Identify which cell holds the provided text, then report its (x, y) central coordinate. 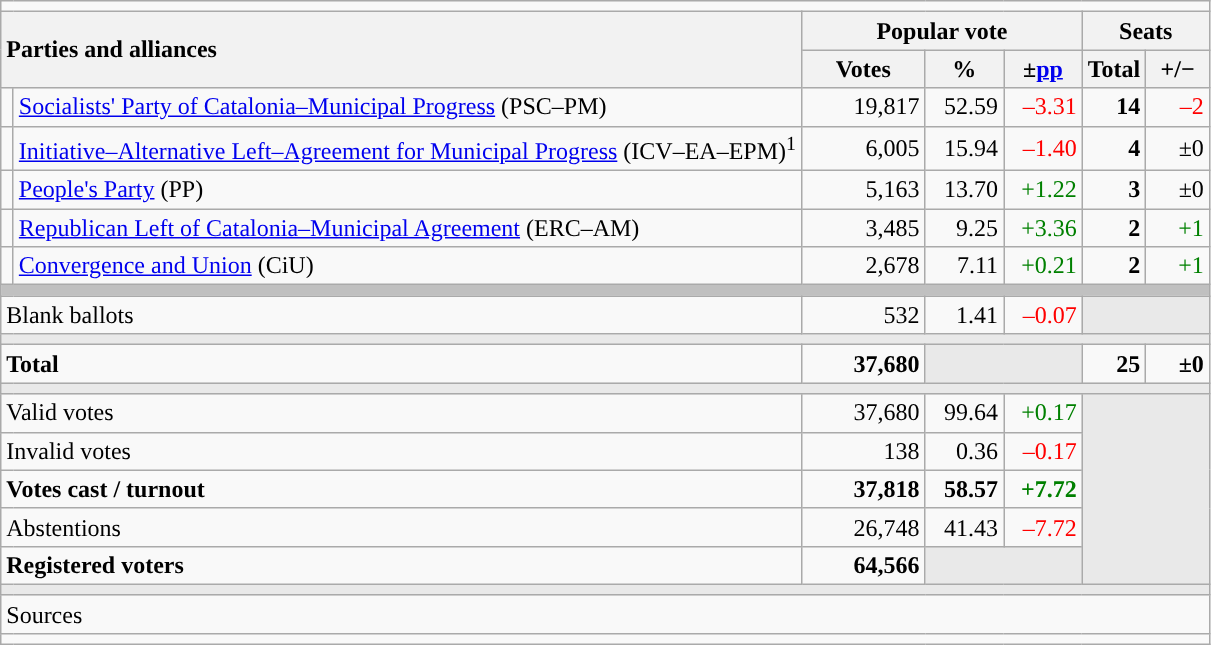
52.59 (964, 107)
–0.07 (1044, 315)
% (964, 69)
Republican Left of Catalonia–Municipal Agreement (ERC–AM) (407, 228)
Valid votes (402, 413)
0.36 (964, 451)
3,485 (864, 228)
Abstentions (402, 527)
19,817 (864, 107)
9.25 (964, 228)
5,163 (864, 190)
+1.22 (1044, 190)
6,005 (864, 148)
3 (1114, 190)
–2 (1178, 107)
4 (1114, 148)
26,748 (864, 527)
15.94 (964, 148)
1.41 (964, 315)
+3.36 (1044, 228)
Socialists' Party of Catalonia–Municipal Progress (PSC–PM) (407, 107)
Registered voters (402, 565)
+/− (1178, 69)
+0.21 (1044, 266)
–1.40 (1044, 148)
138 (864, 451)
Initiative–Alternative Left–Agreement for Municipal Progress (ICV–EA–EPM)1 (407, 148)
Invalid votes (402, 451)
Convergence and Union (CiU) (407, 266)
Votes cast / turnout (402, 489)
People's Party (PP) (407, 190)
Popular vote (942, 31)
–0.17 (1044, 451)
–3.31 (1044, 107)
25 (1114, 364)
7.11 (964, 266)
±pp (1044, 69)
+0.17 (1044, 413)
Parties and alliances (402, 50)
14 (1114, 107)
2,678 (864, 266)
Sources (606, 614)
Blank ballots (402, 315)
532 (864, 315)
+7.72 (1044, 489)
58.57 (964, 489)
13.70 (964, 190)
Seats (1146, 31)
99.64 (964, 413)
–7.72 (1044, 527)
Votes (864, 69)
37,818 (864, 489)
41.43 (964, 527)
64,566 (864, 565)
